From the cell containing the given text, extract its center point as (x, y) coordinate. 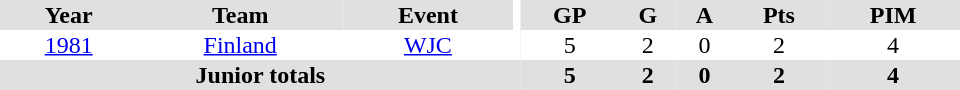
PIM (893, 15)
Junior totals (260, 75)
WJC (428, 45)
G (648, 15)
GP (570, 15)
Finland (240, 45)
Team (240, 15)
Year (68, 15)
Event (428, 15)
1981 (68, 45)
Pts (779, 15)
A (704, 15)
